Return [x, y] of the center of cell containing provided text 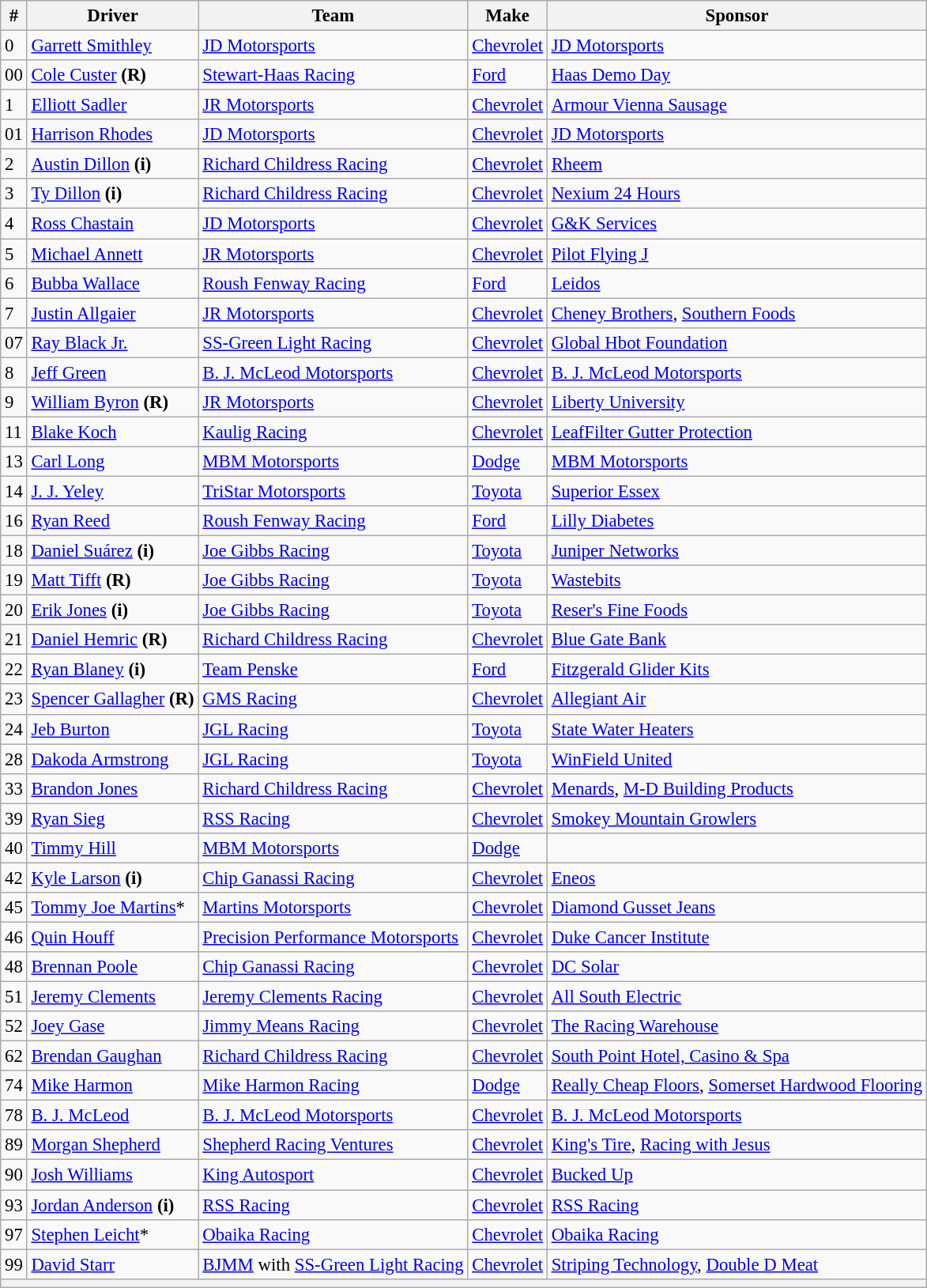
Brandon Jones [112, 788]
South Point Hotel, Casino & Spa [737, 1056]
Shepherd Racing Ventures [333, 1146]
Fitzgerald Glider Kits [737, 670]
Bucked Up [737, 1175]
45 [14, 908]
State Water Heaters [737, 729]
Diamond Gusset Jeans [737, 908]
8 [14, 372]
David Starr [112, 1264]
00 [14, 75]
Stephen Leicht* [112, 1234]
Martins Motorsports [333, 908]
Mike Harmon Racing [333, 1086]
07 [14, 342]
14 [14, 491]
King's Tire, Racing with Jesus [737, 1146]
9 [14, 402]
Eneos [737, 878]
Joey Gase [112, 1026]
Ray Black Jr. [112, 342]
11 [14, 432]
78 [14, 1116]
Jeb Burton [112, 729]
23 [14, 700]
King Autosport [333, 1175]
Ross Chastain [112, 224]
Harrison Rhodes [112, 134]
33 [14, 788]
Jeremy Clements Racing [333, 997]
2 [14, 164]
Superior Essex [737, 491]
BJMM with SS-Green Light Racing [333, 1264]
48 [14, 967]
Team Penske [333, 670]
G&K Services [737, 224]
Sponsor [737, 16]
62 [14, 1056]
Timmy Hill [112, 848]
52 [14, 1026]
28 [14, 759]
90 [14, 1175]
Tommy Joe Martins* [112, 908]
Reser's Fine Foods [737, 610]
Blake Koch [112, 432]
Daniel Hemric (R) [112, 640]
Jimmy Means Racing [333, 1026]
Blue Gate Bank [737, 640]
TriStar Motorsports [333, 491]
LeafFilter Gutter Protection [737, 432]
The Racing Warehouse [737, 1026]
51 [14, 997]
SS-Green Light Racing [333, 342]
20 [14, 610]
# [14, 16]
24 [14, 729]
0 [14, 46]
21 [14, 640]
Jeff Green [112, 372]
16 [14, 521]
Precision Performance Motorsports [333, 937]
All South Electric [737, 997]
Austin Dillon (i) [112, 164]
7 [14, 313]
Pilot Flying J [737, 254]
Quin Houff [112, 937]
Rheem [737, 164]
01 [14, 134]
74 [14, 1086]
Ryan Reed [112, 521]
99 [14, 1264]
Morgan Shepherd [112, 1146]
Josh Williams [112, 1175]
1 [14, 105]
4 [14, 224]
Kyle Larson (i) [112, 878]
Duke Cancer Institute [737, 937]
19 [14, 580]
Menards, M-D Building Products [737, 788]
Brendan Gaughan [112, 1056]
Team [333, 16]
Justin Allgaier [112, 313]
Jeremy Clements [112, 997]
Really Cheap Floors, Somerset Hardwood Flooring [737, 1086]
13 [14, 462]
Erik Jones (i) [112, 610]
Dakoda Armstrong [112, 759]
42 [14, 878]
B. J. McLeod [112, 1116]
DC Solar [737, 967]
Liberty University [737, 402]
GMS Racing [333, 700]
WinField United [737, 759]
6 [14, 283]
Matt Tifft (R) [112, 580]
89 [14, 1146]
97 [14, 1234]
Jordan Anderson (i) [112, 1205]
Bubba Wallace [112, 283]
Cheney Brothers, Southern Foods [737, 313]
Garrett Smithley [112, 46]
Smokey Mountain Growlers [737, 818]
5 [14, 254]
Ryan Blaney (i) [112, 670]
Kaulig Racing [333, 432]
Michael Annett [112, 254]
Wastebits [737, 580]
Mike Harmon [112, 1086]
93 [14, 1205]
William Byron (R) [112, 402]
18 [14, 551]
Armour Vienna Sausage [737, 105]
46 [14, 937]
Make [507, 16]
Brennan Poole [112, 967]
Cole Custer (R) [112, 75]
Leidos [737, 283]
Juniper Networks [737, 551]
Lilly Diabetes [737, 521]
Carl Long [112, 462]
Stewart-Haas Racing [333, 75]
Ty Dillon (i) [112, 194]
Global Hbot Foundation [737, 342]
Driver [112, 16]
Allegiant Air [737, 700]
Haas Demo Day [737, 75]
22 [14, 670]
Elliott Sadler [112, 105]
3 [14, 194]
40 [14, 848]
Spencer Gallagher (R) [112, 700]
Striping Technology, Double D Meat [737, 1264]
J. J. Yeley [112, 491]
Ryan Sieg [112, 818]
Nexium 24 Hours [737, 194]
Daniel Suárez (i) [112, 551]
39 [14, 818]
